Output the (x, y) coordinate of the center of the cell containing the given text.  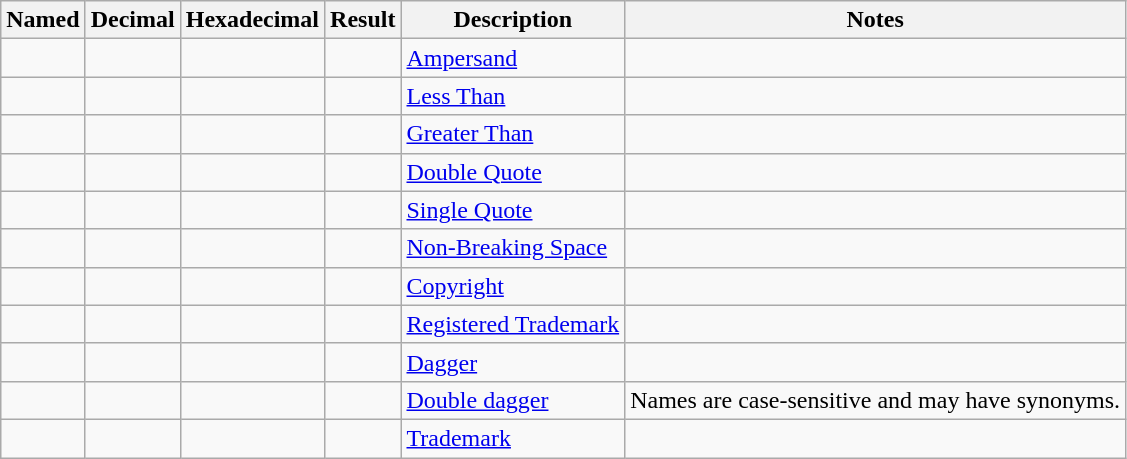
Ampersand (513, 58)
Registered Trademark (513, 324)
Dagger (513, 362)
Double dagger (513, 400)
Notes (876, 20)
Copyright (513, 286)
Description (513, 20)
Trademark (513, 438)
Less Than (513, 96)
Double Quote (513, 172)
Hexadecimal (252, 20)
Greater Than (513, 134)
Named (43, 20)
Single Quote (513, 210)
Result (363, 20)
Decimal (132, 20)
Names are case-sensitive and may have synonyms. (876, 400)
Non-Breaking Space (513, 248)
